Capture the cell that displays the provided text and extract its (x, y) central coordinate. 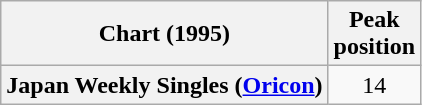
14 (374, 85)
Japan Weekly Singles (Oricon) (164, 85)
Peakposition (374, 34)
Chart (1995) (164, 34)
